Determine the (x, y) coordinate at the center of the cell enclosing the given text.  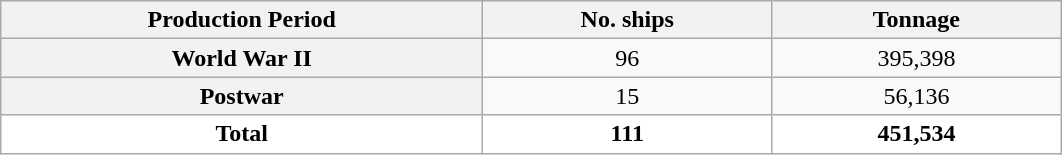
Production Period (242, 20)
15 (628, 96)
Postwar (242, 96)
451,534 (916, 134)
96 (628, 58)
111 (628, 134)
Tonnage (916, 20)
56,136 (916, 96)
Total (242, 134)
World War II (242, 58)
395,398 (916, 58)
No. ships (628, 20)
